Return the [X, Y] coordinate for the center point of the cell that contains the specified text.  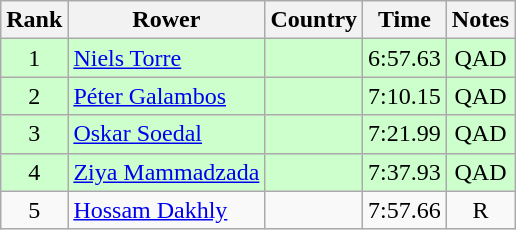
7:10.15 [405, 96]
2 [34, 96]
5 [34, 210]
3 [34, 134]
7:57.66 [405, 210]
R [480, 210]
6:57.63 [405, 58]
Country [314, 20]
Ziya Mammadzada [166, 172]
7:37.93 [405, 172]
Oskar Soedal [166, 134]
Péter Galambos [166, 96]
Rank [34, 20]
Rower [166, 20]
Hossam Dakhly [166, 210]
1 [34, 58]
Time [405, 20]
7:21.99 [405, 134]
Niels Torre [166, 58]
Notes [480, 20]
4 [34, 172]
